Return [X, Y] of the center of cell containing provided text 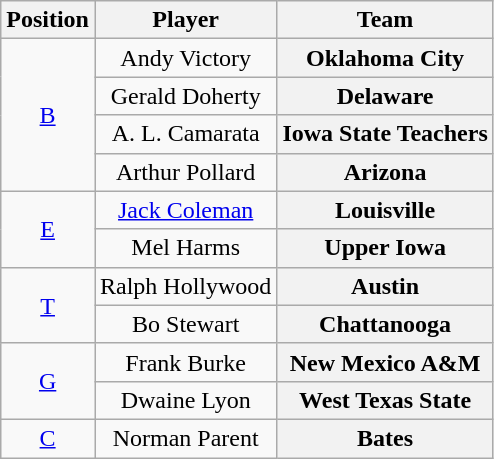
Oklahoma City [385, 58]
A. L. Camarata [185, 134]
Bo Stewart [185, 324]
Iowa State Teachers [385, 134]
Austin [385, 286]
Dwaine Lyon [185, 400]
G [48, 381]
C [48, 438]
Team [385, 20]
Position [48, 20]
Norman Parent [185, 438]
Frank Burke [185, 362]
Delaware [385, 96]
Gerald Doherty [185, 96]
Bates [385, 438]
Louisville [385, 210]
Arizona [385, 172]
Chattanooga [385, 324]
Jack Coleman [185, 210]
Mel Harms [185, 248]
Andy Victory [185, 58]
B [48, 115]
Ralph Hollywood [185, 286]
New Mexico A&M [385, 362]
West Texas State [385, 400]
Upper Iowa [385, 248]
Arthur Pollard [185, 172]
Player [185, 20]
E [48, 229]
T [48, 305]
